Return the (X, Y) coordinate for the center point of the cell that contains the specified text.  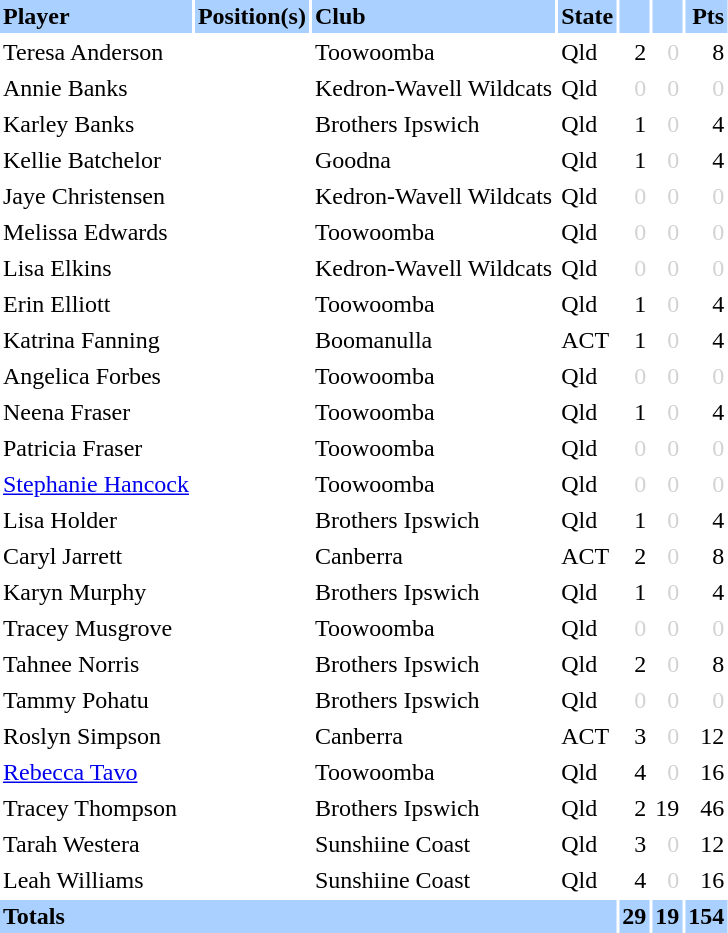
Neena Fraser (96, 412)
Caryl Jarrett (96, 556)
154 (706, 916)
29 (634, 916)
Stephanie Hancock (96, 484)
Leah Williams (96, 880)
Karley Banks (96, 124)
Pts (706, 16)
Jaye Christensen (96, 196)
Annie Banks (96, 88)
Patricia Fraser (96, 448)
Tracey Thompson (96, 808)
Kellie Batchelor (96, 160)
Angelica Forbes (96, 376)
Katrina Fanning (96, 340)
Teresa Anderson (96, 52)
Player (96, 16)
Boomanulla (434, 340)
Rebecca Tavo (96, 772)
Totals (308, 916)
46 (706, 808)
Tammy Pohatu (96, 700)
Lisa Elkins (96, 268)
Lisa Holder (96, 520)
Roslyn Simpson (96, 736)
State (587, 16)
Melissa Edwards (96, 232)
Position(s) (252, 16)
Erin Elliott (96, 304)
Tahnee Norris (96, 664)
Karyn Murphy (96, 592)
Goodna (434, 160)
Club (434, 16)
Tracey Musgrove (96, 628)
Tarah Westera (96, 844)
